From the cell containing the given text, extract its center point as [x, y] coordinate. 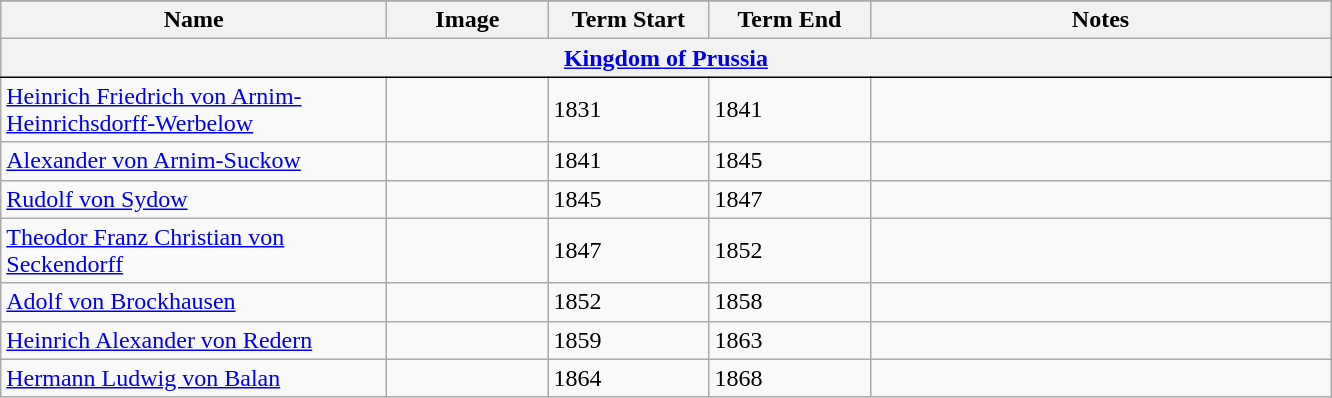
Term End [790, 20]
Alexander von Arnim-Suckow [194, 161]
Kingdom of Prussia [666, 58]
Adolf von Brockhausen [194, 302]
1863 [790, 340]
1868 [790, 378]
Heinrich Friedrich von Arnim-Heinrichsdorff-Werbelow [194, 110]
1864 [628, 378]
Rudolf von Sydow [194, 199]
Image [468, 20]
1831 [628, 110]
1858 [790, 302]
Theodor Franz Christian von Seckendorff [194, 250]
Hermann Ludwig von Balan [194, 378]
Heinrich Alexander von Redern [194, 340]
Notes [1100, 20]
1859 [628, 340]
Name [194, 20]
Term Start [628, 20]
